From the cell containing the given text, extract its center point as [x, y] coordinate. 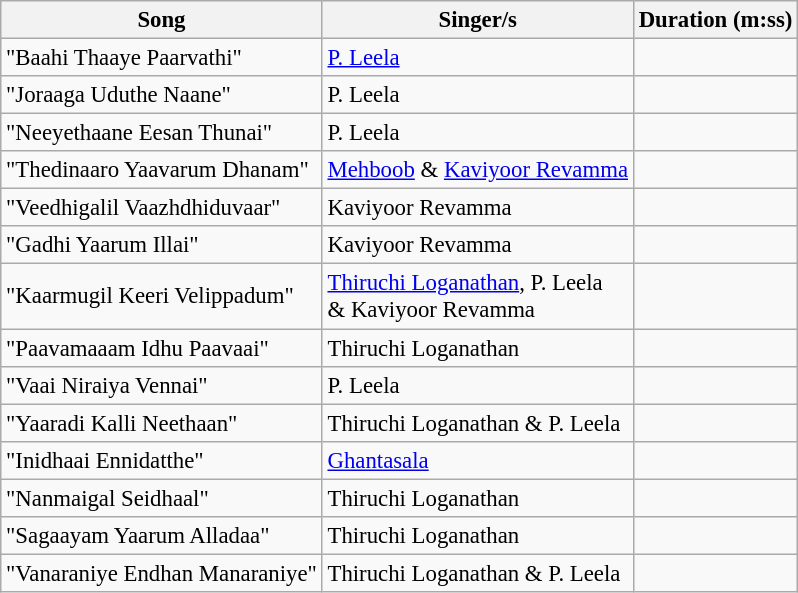
"Vaai Niraiya Vennai" [162, 385]
"Kaarmugil Keeri Velippadum" [162, 296]
"Neeyethaane Eesan Thunai" [162, 133]
"Joraaga Uduthe Naane" [162, 95]
Song [162, 20]
"Nanmaigal Seidhaal" [162, 498]
Mehboob & Kaviyoor Revamma [478, 170]
"Inidhaai Ennidatthe" [162, 460]
"Sagaayam Yaarum Alladaa" [162, 536]
Ghantasala [478, 460]
"Baahi Thaaye Paarvathi" [162, 58]
"Veedhigalil Vaazhdhiduvaar" [162, 208]
Thiruchi Loganathan, P. Leela& Kaviyoor Revamma [478, 296]
"Gadhi Yaarum Illai" [162, 245]
"Yaaradi Kalli Neethaan" [162, 423]
Duration (m:ss) [715, 20]
"Paavamaaam Idhu Paavaai" [162, 348]
Singer/s [478, 20]
"Vanaraniye Endhan Manaraniye" [162, 573]
"Thedinaaro Yaavarum Dhanam" [162, 170]
